Pinpoint the cell where the given text exists, returning its (X, Y) midpoint coordinate. 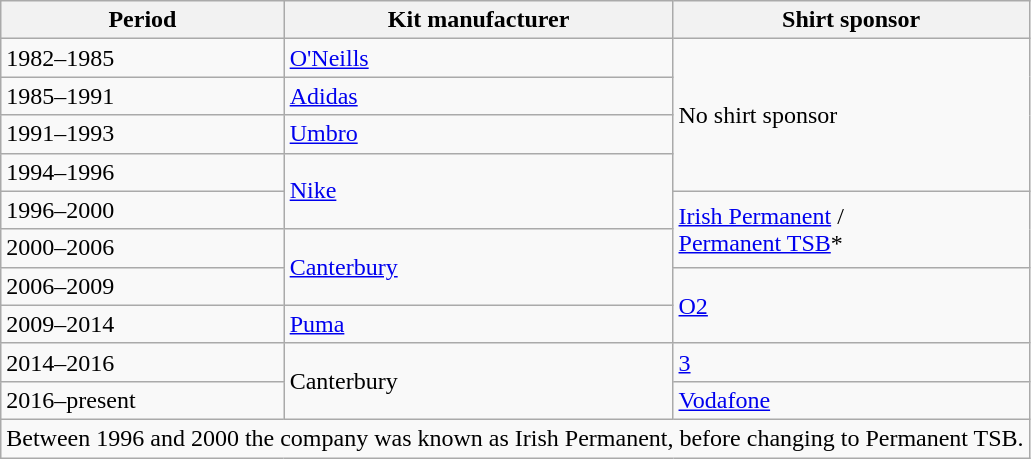
No shirt sponsor (851, 115)
O'Neills (478, 58)
Puma (478, 324)
1994–1996 (142, 172)
1996–2000 (142, 210)
3 (851, 362)
1991–1993 (142, 134)
Between 1996 and 2000 the company was known as Irish Permanent, before changing to Permanent TSB. (515, 438)
Adidas (478, 96)
Irish Permanent /Permanent TSB* (851, 229)
Vodafone (851, 400)
2006–2009 (142, 286)
Nike (478, 191)
1985–1991 (142, 96)
O2 (851, 305)
2014–2016 (142, 362)
Kit manufacturer (478, 20)
2000–2006 (142, 248)
1982–1985 (142, 58)
2016–present (142, 400)
Umbro (478, 134)
2009–2014 (142, 324)
Period (142, 20)
Shirt sponsor (851, 20)
